Return the [X, Y] coordinate for the center point of the cell that contains the specified text.  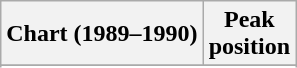
Peakposition [249, 34]
Chart (1989–1990) [102, 34]
